Detect which cell encompasses the target text, then output its [X, Y] center coordinate. 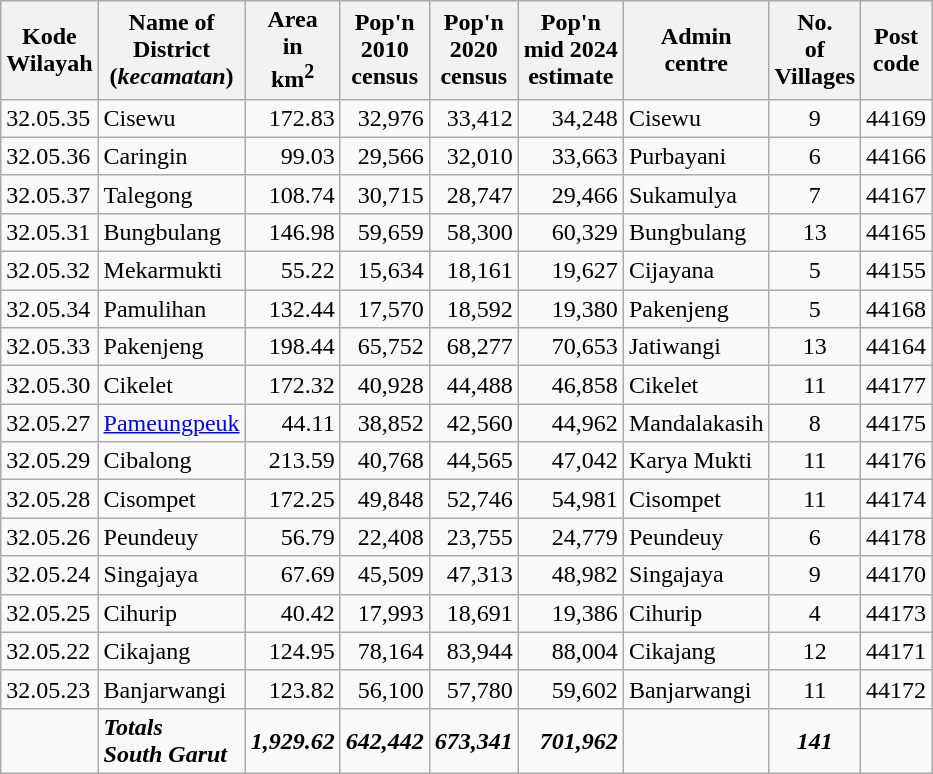
46,858 [570, 385]
7 [815, 194]
44177 [896, 385]
44168 [896, 309]
673,341 [474, 740]
642,442 [384, 740]
32.05.34 [50, 309]
No.of Villages [815, 50]
78,164 [384, 651]
32.05.36 [50, 156]
32,010 [474, 156]
44,565 [474, 461]
4 [815, 613]
17,570 [384, 309]
18,592 [474, 309]
29,566 [384, 156]
Sukamulya [696, 194]
44174 [896, 499]
Cijayana [696, 271]
32.05.30 [50, 385]
59,602 [570, 689]
67.69 [292, 575]
Totals South Garut [172, 740]
108.74 [292, 194]
44164 [896, 347]
23,755 [474, 537]
38,852 [384, 423]
19,386 [570, 613]
Kode Wilayah [50, 50]
Pamulihan [172, 309]
44176 [896, 461]
56,100 [384, 689]
18,161 [474, 271]
172.32 [292, 385]
54,981 [570, 499]
44,488 [474, 385]
48,982 [570, 575]
19,380 [570, 309]
60,329 [570, 232]
15,634 [384, 271]
47,042 [570, 461]
28,747 [474, 194]
Mekarmukti [172, 271]
29,466 [570, 194]
123.82 [292, 689]
30,715 [384, 194]
52,746 [474, 499]
58,300 [474, 232]
65,752 [384, 347]
172.83 [292, 118]
Areain km2 [292, 50]
Caringin [172, 156]
Talegong [172, 194]
701,962 [570, 740]
32.05.29 [50, 461]
198.44 [292, 347]
40,928 [384, 385]
Pop'n 2010census [384, 50]
44175 [896, 423]
172.25 [292, 499]
32.05.22 [50, 651]
83,944 [474, 651]
Postcode [896, 50]
Mandalakasih [696, 423]
34,248 [570, 118]
88,004 [570, 651]
44167 [896, 194]
44166 [896, 156]
44165 [896, 232]
32.05.25 [50, 613]
Admincentre [696, 50]
70,653 [570, 347]
17,993 [384, 613]
32.05.28 [50, 499]
213.59 [292, 461]
22,408 [384, 537]
32.05.35 [50, 118]
32.05.23 [50, 689]
59,659 [384, 232]
99.03 [292, 156]
Jatiwangi [696, 347]
Name ofDistrict(kecamatan) [172, 50]
32.05.26 [50, 537]
55.22 [292, 271]
32.05.33 [50, 347]
124.95 [292, 651]
56.79 [292, 537]
44,962 [570, 423]
32.05.37 [50, 194]
32.05.27 [50, 423]
33,412 [474, 118]
146.98 [292, 232]
24,779 [570, 537]
44170 [896, 575]
44169 [896, 118]
45,509 [384, 575]
141 [815, 740]
Pop'n mid 2024estimate [570, 50]
44.11 [292, 423]
132.44 [292, 309]
Cibalong [172, 461]
40,768 [384, 461]
44155 [896, 271]
18,691 [474, 613]
49,848 [384, 499]
Karya Mukti [696, 461]
Pameungpeuk [172, 423]
44172 [896, 689]
68,277 [474, 347]
32.05.24 [50, 575]
12 [815, 651]
57,780 [474, 689]
47,313 [474, 575]
1,929.62 [292, 740]
32.05.31 [50, 232]
40.42 [292, 613]
Purbayani [696, 156]
Pop'n 2020census [474, 50]
32,976 [384, 118]
33,663 [570, 156]
42,560 [474, 423]
19,627 [570, 271]
32.05.32 [50, 271]
8 [815, 423]
44173 [896, 613]
44178 [896, 537]
44171 [896, 651]
